Identify which cell holds the provided text, then report its (X, Y) central coordinate. 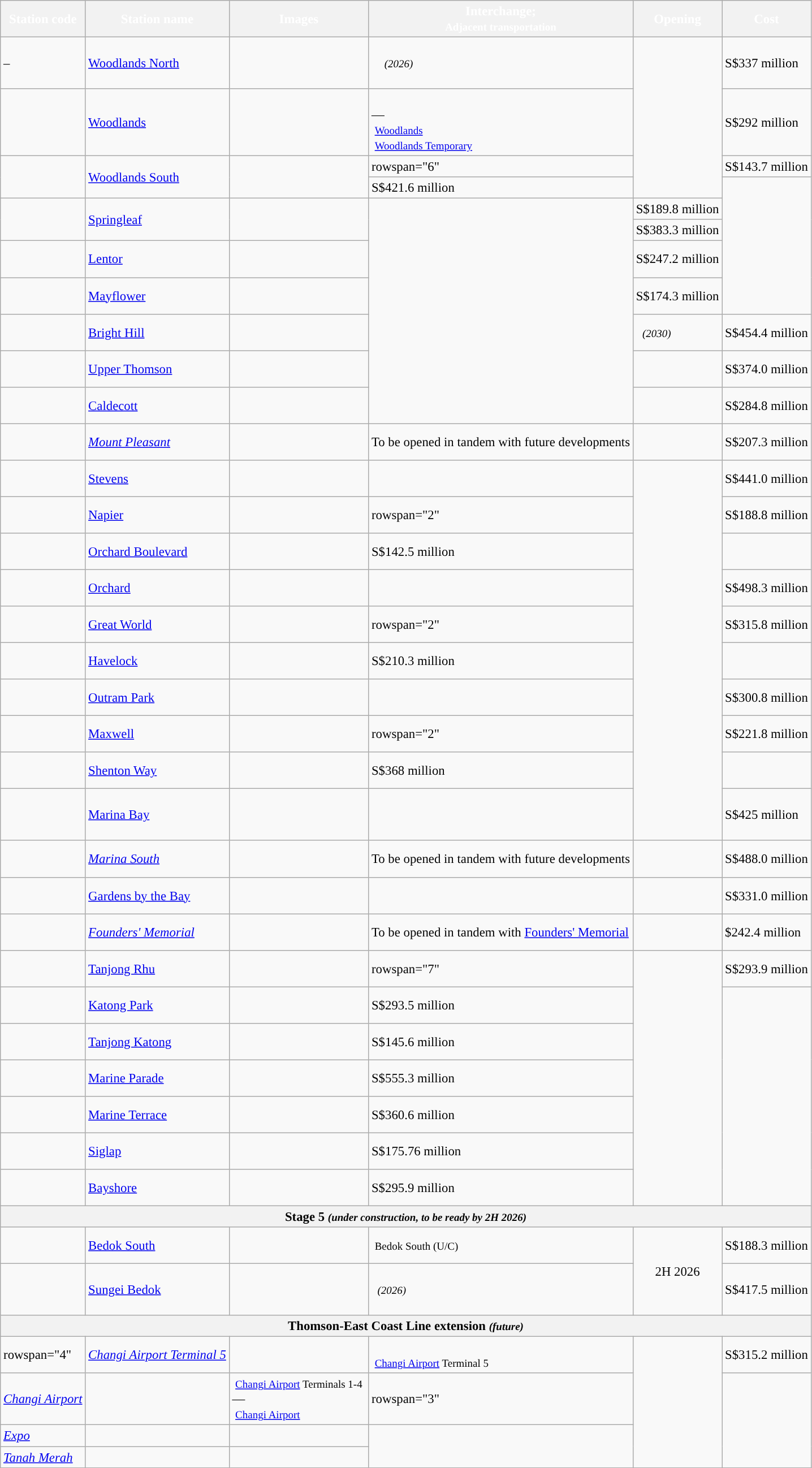
Bedok South (U/C) (501, 1245)
Station code (43, 19)
Tanjong Rhu (157, 968)
S$555.3 million (501, 1078)
S$189.8 million (677, 209)
Changi Airport Terminals 1-4 ― Changi Airport (299, 1399)
Mayflower (157, 296)
Havelock (157, 662)
S$284.8 million (767, 405)
Orchard Boulevard (157, 552)
Napier (157, 515)
Marina South (157, 860)
S$454.4 million (767, 333)
S$417.5 million (767, 1290)
Great World (157, 624)
S$188.8 million (767, 515)
S$145.6 million (501, 1042)
S$174.3 million (677, 296)
S$300.8 million (767, 698)
rowspan="6" (501, 167)
Station name (157, 19)
― Woodlands Woodlands Temporary (501, 122)
S$210.3 million (501, 662)
– (43, 63)
S$441.0 million (767, 478)
Outram Park (157, 698)
Mount Pleasant (157, 442)
S$360.6 million (501, 1115)
Stage 5 (under construction, to be ready by 2H 2026) (406, 1217)
rowspan="3" (501, 1399)
S$383.3 million (677, 230)
Thomson-East Coast Line extension (future) (406, 1326)
Woodlands North (157, 63)
Woodlands South (157, 178)
Images (299, 19)
Opening (677, 19)
Sungei Bedok (157, 1290)
S$425 million (767, 815)
S$293.9 million (767, 968)
S$295.9 million (501, 1188)
Cost (767, 19)
Bright Hill (157, 333)
Upper Thomson (157, 369)
Stevens (157, 478)
Changi Airport (43, 1399)
S$315.2 million (767, 1355)
S$374.0 million (767, 369)
S$207.3 million (767, 442)
Orchard (157, 588)
(2030) (677, 333)
Founders' Memorial (157, 932)
Bedok South (157, 1245)
Interchange;Adjacent transportation (501, 19)
Shenton Way (157, 770)
Tanah Merah (43, 1457)
S$143.7 million (767, 167)
Gardens by the Bay (157, 896)
Lentor (157, 259)
To be opened in tandem with Founders' Memorial (501, 932)
S$142.5 million (501, 552)
S$337 million (767, 63)
Tanjong Katong (157, 1042)
Marine Parade (157, 1078)
rowspan="4" (43, 1355)
rowspan="7" (501, 968)
S$315.8 million (767, 624)
Expo (43, 1436)
Woodlands (157, 122)
S$421.6 million (501, 188)
S$188.3 million (767, 1245)
Marine Terrace (157, 1115)
S$221.8 million (767, 734)
Siglap (157, 1151)
$242.4 million (767, 932)
2H 2026 (677, 1271)
Caldecott (157, 405)
S$175.76 million (501, 1151)
Marina Bay (157, 815)
Springleaf (157, 219)
S$331.0 million (767, 896)
S$292 million (767, 122)
Katong Park (157, 1005)
S$368 million (501, 770)
S$293.5 million (501, 1005)
Bayshore (157, 1188)
S$247.2 million (677, 259)
S$488.0 million (767, 860)
Maxwell (157, 734)
S$498.3 million (767, 588)
